Capture the cell that displays the provided text and extract its (x, y) central coordinate. 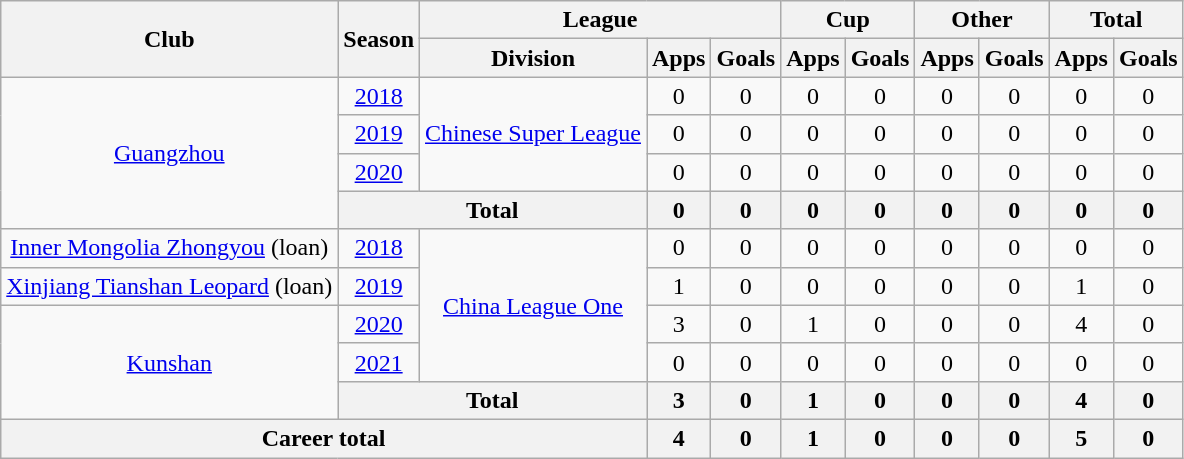
2021 (379, 362)
Kunshan (170, 362)
Xinjiang Tianshan Leopard (loan) (170, 286)
League (600, 20)
Cup (848, 20)
Other (982, 20)
Season (379, 39)
Guangzhou (170, 153)
5 (1081, 438)
Club (170, 39)
Chinese Super League (534, 134)
Career total (324, 438)
Inner Mongolia Zhongyou (loan) (170, 248)
China League One (534, 305)
Division (534, 58)
